Capture the cell that displays the provided text and extract its [x, y] central coordinate. 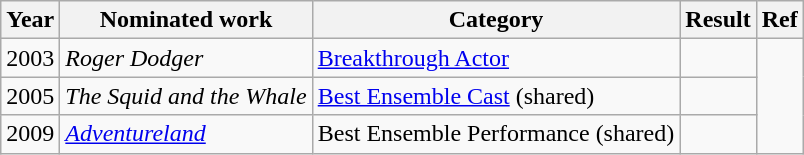
Result [718, 20]
Roger Dodger [186, 58]
Nominated work [186, 20]
Best Ensemble Performance (shared) [496, 134]
2005 [30, 96]
2003 [30, 58]
Ref [780, 20]
Category [496, 20]
Year [30, 20]
Adventureland [186, 134]
Best Ensemble Cast (shared) [496, 96]
The Squid and the Whale [186, 96]
Breakthrough Actor [496, 58]
2009 [30, 134]
